Determine the (x, y) coordinate at the center of the cell enclosing the given text.  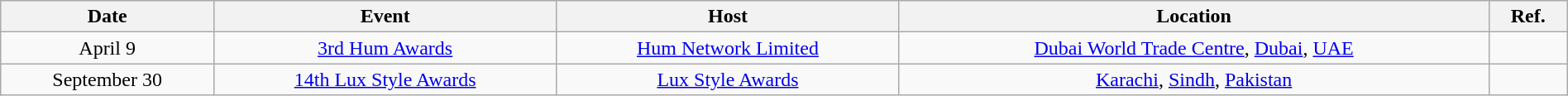
Dubai World Trade Centre, Dubai, UAE (1194, 48)
September 30 (108, 79)
Date (108, 17)
Host (728, 17)
Hum Network Limited (728, 48)
Location (1194, 17)
Ref. (1528, 17)
14th Lux Style Awards (385, 79)
Lux Style Awards (728, 79)
Karachi, Sindh, Pakistan (1194, 79)
3rd Hum Awards (385, 48)
April 9 (108, 48)
Event (385, 17)
